Provide the [X, Y] coordinate of the cell's center where the given text is located.  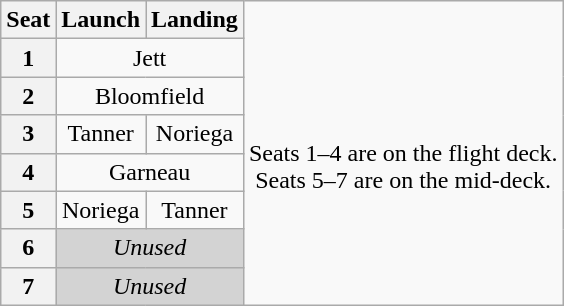
Landing [195, 20]
Launch [101, 20]
Jett [150, 58]
7 [28, 286]
Garneau [150, 172]
6 [28, 248]
Bloomfield [150, 96]
4 [28, 172]
3 [28, 134]
1 [28, 58]
5 [28, 210]
Seats 1–4 are on the flight deck.Seats 5–7 are on the mid-deck. [403, 153]
2 [28, 96]
Seat [28, 20]
